Return the (X, Y) coordinate for the center point of the cell that contains the specified text.  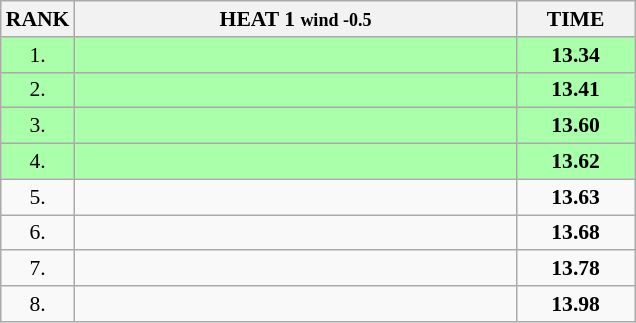
RANK (38, 19)
13.63 (576, 197)
TIME (576, 19)
3. (38, 126)
HEAT 1 wind -0.5 (295, 19)
2. (38, 90)
13.62 (576, 162)
13.41 (576, 90)
13.68 (576, 233)
5. (38, 197)
6. (38, 233)
7. (38, 269)
8. (38, 304)
4. (38, 162)
13.34 (576, 55)
1. (38, 55)
13.60 (576, 126)
13.78 (576, 269)
13.98 (576, 304)
